Scan for the cell matching the given text and deliver its [x, y] coordinate at center. 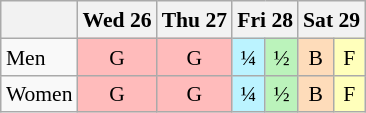
Thu 27 [195, 20]
Men [40, 56]
Wed 26 [118, 20]
Sat 29 [332, 20]
Women [40, 94]
Fri 28 [265, 20]
